Provide the [X, Y] coordinate of the cell's center where the given text is located.  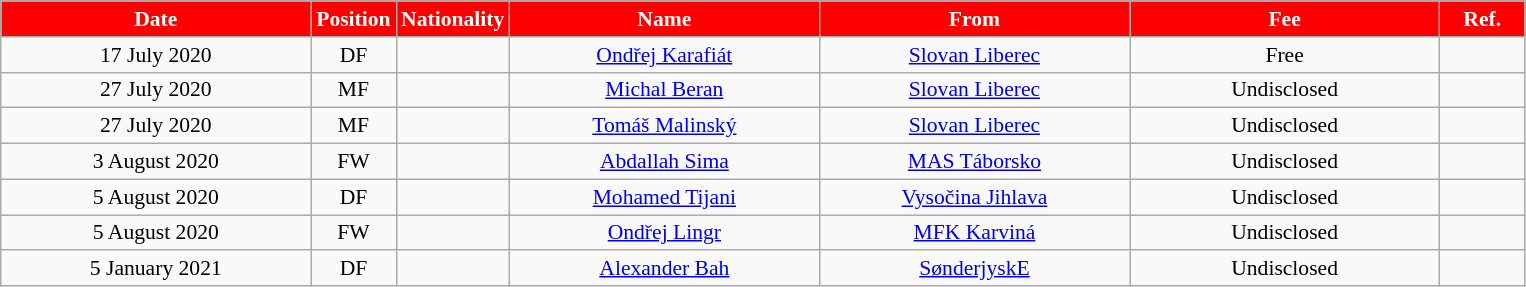
Ondřej Lingr [664, 233]
Ondřej Karafiát [664, 55]
Alexander Bah [664, 269]
3 August 2020 [156, 162]
Michal Beran [664, 90]
5 January 2021 [156, 269]
Fee [1285, 19]
17 July 2020 [156, 55]
Position [354, 19]
SønderjyskE [974, 269]
From [974, 19]
Date [156, 19]
Nationality [452, 19]
Ref. [1482, 19]
Mohamed Tijani [664, 197]
Abdallah Sima [664, 162]
Name [664, 19]
Tomáš Malinský [664, 126]
Vysočina Jihlava [974, 197]
MAS Táborsko [974, 162]
MFK Karviná [974, 233]
Free [1285, 55]
